Identify which cell holds the provided text, then report its (x, y) central coordinate. 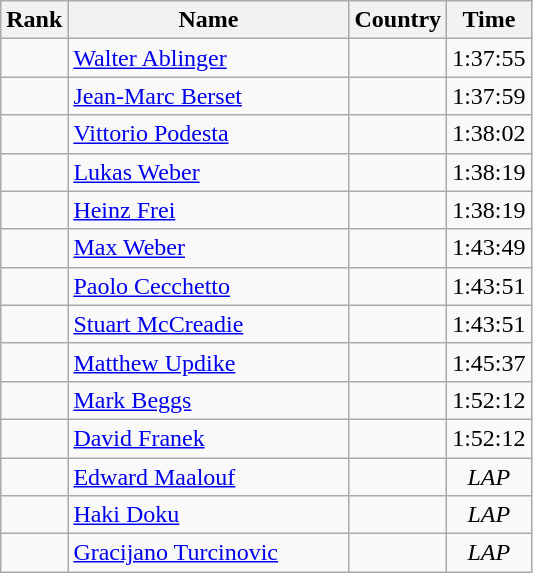
Matthew Updike (208, 362)
Mark Beggs (208, 400)
1:43:49 (489, 248)
Walter Ablinger (208, 58)
Time (489, 20)
Haki Doku (208, 515)
Country (398, 20)
Gracijano Turcinovic (208, 553)
Name (208, 20)
1:37:55 (489, 58)
Edward Maalouf (208, 477)
Heinz Frei (208, 210)
Lukas Weber (208, 172)
1:45:37 (489, 362)
Rank (34, 20)
Stuart McCreadie (208, 324)
David Franek (208, 438)
Max Weber (208, 248)
Paolo Cecchetto (208, 286)
Vittorio Podesta (208, 134)
1:37:59 (489, 96)
1:38:02 (489, 134)
Jean-Marc Berset (208, 96)
